Pinpoint the cell where the given text exists, returning its [X, Y] midpoint coordinate. 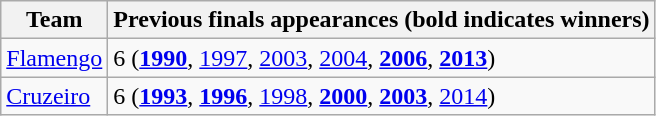
Flamengo [54, 58]
Team [54, 20]
Cruzeiro [54, 96]
6 (1990, 1997, 2003, 2004, 2006, 2013) [382, 58]
Previous finals appearances (bold indicates winners) [382, 20]
6 (1993, 1996, 1998, 2000, 2003, 2014) [382, 96]
